Search for the cell housing the specified text and yield its [X, Y] center coordinate. 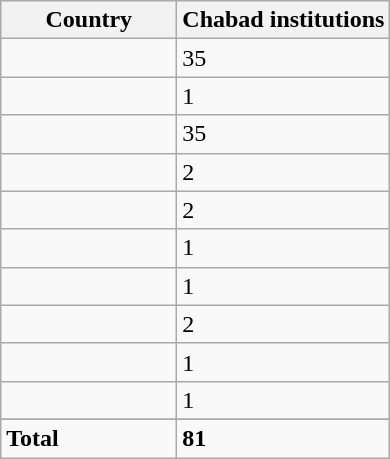
Total [89, 438]
Chabad institutions [284, 20]
Country [89, 20]
81 [284, 438]
